Provide the [x, y] coordinate of the cell's center where the given text is located.  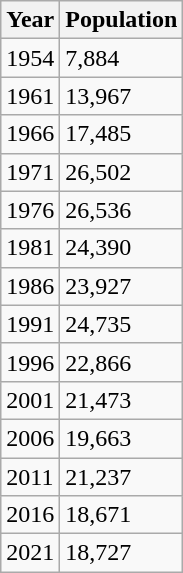
17,485 [122, 134]
22,866 [122, 362]
1996 [30, 362]
7,884 [122, 58]
Year [30, 20]
21,237 [122, 477]
1971 [30, 172]
24,735 [122, 324]
13,967 [122, 96]
1954 [30, 58]
1986 [30, 286]
2021 [30, 553]
21,473 [122, 400]
2001 [30, 400]
1966 [30, 134]
24,390 [122, 248]
2016 [30, 515]
26,502 [122, 172]
Population [122, 20]
1976 [30, 210]
1981 [30, 248]
1991 [30, 324]
23,927 [122, 286]
19,663 [122, 438]
18,671 [122, 515]
18,727 [122, 553]
2011 [30, 477]
26,536 [122, 210]
1961 [30, 96]
2006 [30, 438]
